Search for the cell housing the specified text and yield its (X, Y) center coordinate. 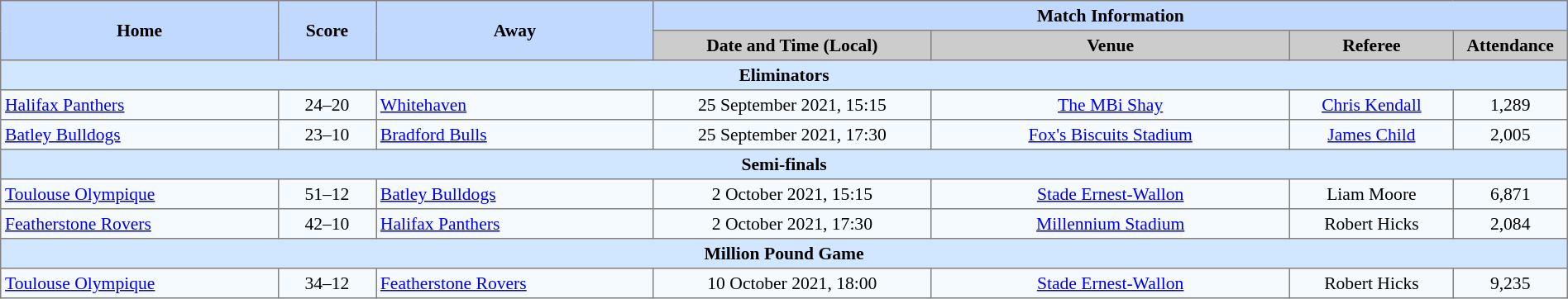
Venue (1111, 45)
2 October 2021, 17:30 (792, 224)
9,235 (1510, 283)
23–10 (327, 135)
6,871 (1510, 194)
Million Pound Game (784, 254)
The MBi Shay (1111, 105)
Eliminators (784, 75)
James Child (1371, 135)
Attendance (1510, 45)
2,005 (1510, 135)
25 September 2021, 17:30 (792, 135)
42–10 (327, 224)
Date and Time (Local) (792, 45)
Bradford Bulls (514, 135)
Home (139, 31)
Liam Moore (1371, 194)
2 October 2021, 15:15 (792, 194)
Fox's Biscuits Stadium (1111, 135)
51–12 (327, 194)
Away (514, 31)
10 October 2021, 18:00 (792, 283)
24–20 (327, 105)
25 September 2021, 15:15 (792, 105)
Referee (1371, 45)
2,084 (1510, 224)
Semi-finals (784, 164)
34–12 (327, 283)
Millennium Stadium (1111, 224)
Whitehaven (514, 105)
Chris Kendall (1371, 105)
1,289 (1510, 105)
Match Information (1110, 16)
Score (327, 31)
